Return [x, y] of the center of cell containing provided text 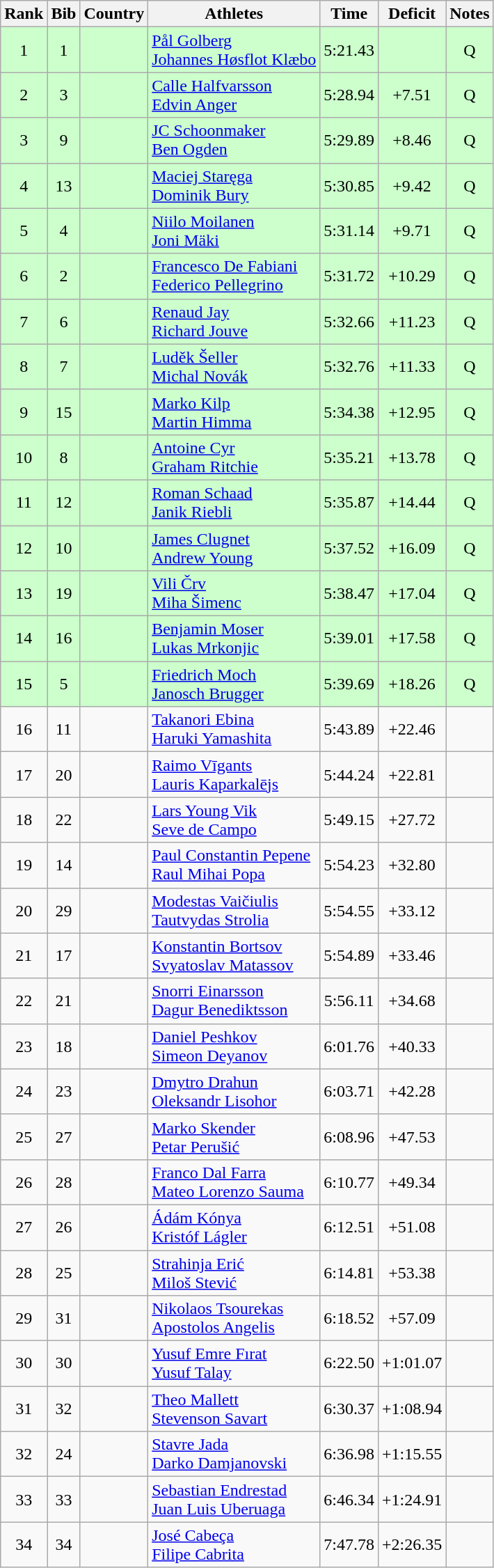
6:46.34 [349, 1500]
5:29.89 [349, 141]
Vili ČrvMiha Šimenc [234, 593]
Deficit [412, 14]
Marko KilpMartin Himma [234, 412]
5:56.11 [349, 1001]
Time [349, 14]
Strahinja ErićMiloš Stević [234, 1273]
6:30.37 [349, 1409]
+47.53 [412, 1136]
+1:01.07 [412, 1363]
Paul Constantin PepeneRaul Mihai Popa [234, 865]
5:21.43 [349, 50]
Luděk ŠellerMichal Novák [234, 366]
+17.58 [412, 639]
+12.95 [412, 412]
Snorri EinarssonDagur Benediktsson [234, 1001]
5:37.52 [349, 547]
Stavre JadaDarko Damjanovski [234, 1454]
+33.46 [412, 955]
+27.72 [412, 820]
+11.33 [412, 366]
Marko SkenderPetar Perušić [234, 1136]
+51.08 [412, 1227]
+14.44 [412, 503]
5:35.21 [349, 457]
Benjamin MoserLukas Mrkonjic [234, 639]
5:39.01 [349, 639]
6:12.51 [349, 1227]
+32.80 [412, 865]
+9.71 [412, 231]
+42.28 [412, 1092]
+17.04 [412, 593]
+1:24.91 [412, 1500]
Bib [64, 14]
Maciej StaręgaDominik Bury [234, 185]
Rank [24, 14]
5:35.87 [349, 503]
James ClugnetAndrew Young [234, 547]
+13.78 [412, 457]
6:08.96 [349, 1136]
5:54.89 [349, 955]
Daniel PeshkovSimeon Deyanov [234, 1046]
Athletes [234, 14]
+10.29 [412, 276]
5:30.85 [349, 185]
7:47.78 [349, 1544]
Ádám KónyaKristóf Lágler [234, 1227]
Dmytro DrahunOleksandr Lisohor [234, 1092]
5:34.38 [349, 412]
6:10.77 [349, 1182]
+7.51 [412, 95]
+18.26 [412, 684]
6:01.76 [349, 1046]
+40.33 [412, 1046]
5:38.47 [349, 593]
5:32.66 [349, 322]
+16.09 [412, 547]
+53.38 [412, 1273]
5:31.14 [349, 231]
Country [114, 14]
6:36.98 [349, 1454]
5:43.89 [349, 730]
6:22.50 [349, 1363]
Antoine CyrGraham Ritchie [234, 457]
JC SchoonmakerBen Ogden [234, 141]
Raimo VīgantsLauris Kaparkalējs [234, 774]
Niilo MoilanenJoni Mäki [234, 231]
+9.42 [412, 185]
+49.34 [412, 1182]
5:32.76 [349, 366]
Konstantin BortsovSvyatoslav Matassov [234, 955]
Sebastian EndrestadJuan Luis Uberuaga [234, 1500]
+22.81 [412, 774]
+33.12 [412, 911]
Roman SchaadJanik Riebli [234, 503]
5:44.24 [349, 774]
6:14.81 [349, 1273]
6:03.71 [349, 1092]
Nikolaos TsourekasApostolos Angelis [234, 1319]
+22.46 [412, 730]
Notes [470, 14]
Theo MallettStevenson Savart [234, 1409]
Lars Young VikSeve de Campo [234, 820]
5:54.23 [349, 865]
+34.68 [412, 1001]
+1:15.55 [412, 1454]
Calle HalfvarssonEdvin Anger [234, 95]
Pål GolbergJohannes Høsflot Klæbo [234, 50]
José CabeçaFilipe Cabrita [234, 1544]
5:39.69 [349, 684]
Modestas VaičiulisTautvydas Strolia [234, 911]
5:31.72 [349, 276]
+2:26.35 [412, 1544]
Francesco De FabianiFederico Pellegrino [234, 276]
Franco Dal FarraMateo Lorenzo Sauma [234, 1182]
5:54.55 [349, 911]
Friedrich MochJanosch Brugger [234, 684]
+1:08.94 [412, 1409]
5:28.94 [349, 95]
Takanori EbinaHaruki Yamashita [234, 730]
Yusuf Emre FıratYusuf Talay [234, 1363]
+57.09 [412, 1319]
Renaud JayRichard Jouve [234, 322]
+11.23 [412, 322]
5:49.15 [349, 820]
+8.46 [412, 141]
6:18.52 [349, 1319]
